Find where the given text appears and provide that cell's center as [X, Y] coordinate. 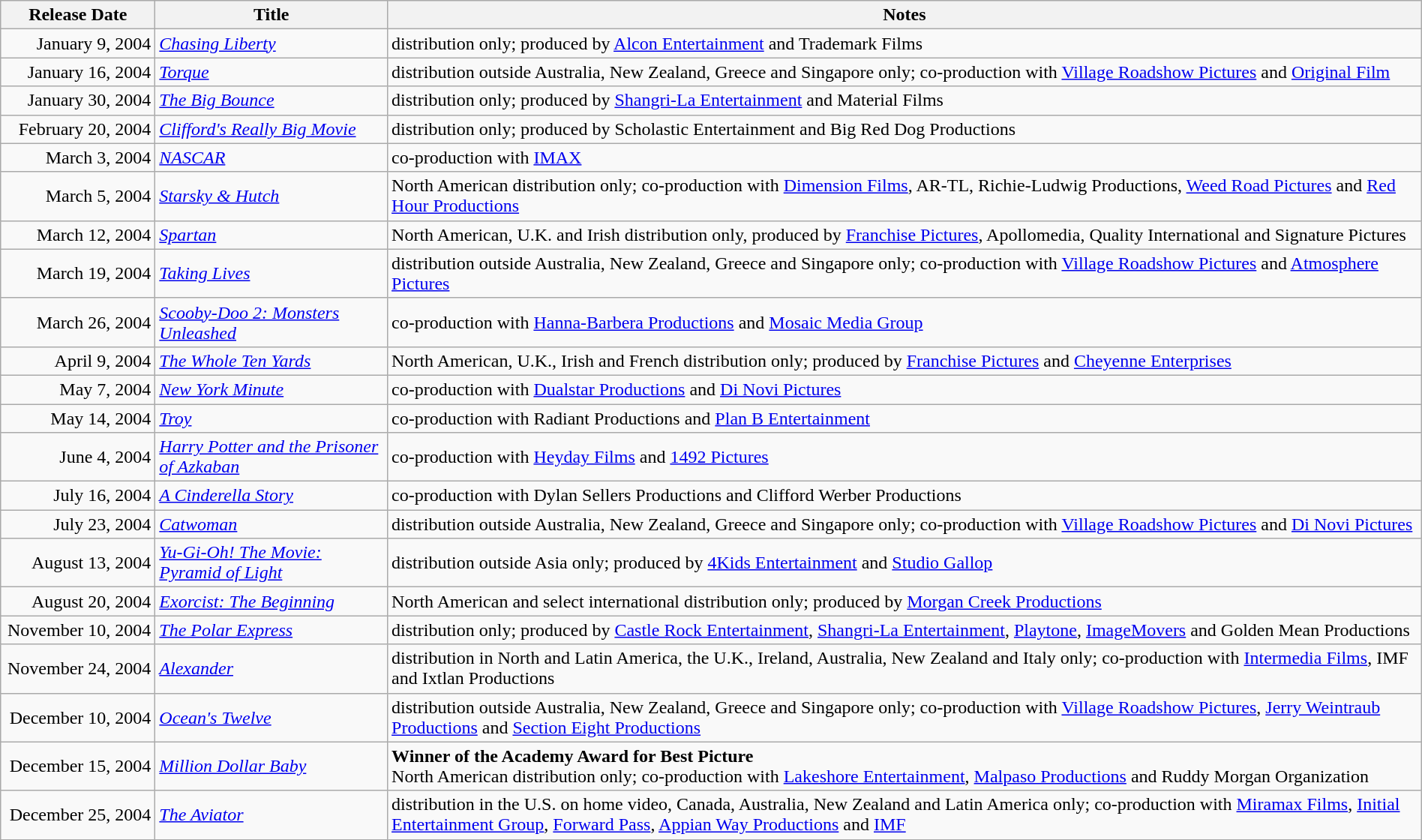
Notes [904, 15]
Chasing Liberty [271, 43]
July 23, 2004 [78, 524]
A Cinderella Story [271, 496]
distribution outside Australia, New Zealand, Greece and Singapore only; co-production with Village Roadshow Pictures and Atmosphere Pictures [904, 273]
Torque [271, 72]
co-production with Heyday Films and 1492 Pictures [904, 457]
Alexander [271, 669]
NASCAR [271, 157]
November 24, 2004 [78, 669]
January 9, 2004 [78, 43]
Ocean's Twelve [271, 717]
December 25, 2004 [78, 814]
distribution only; produced by Alcon Entertainment and Trademark Films [904, 43]
March 5, 2004 [78, 196]
January 30, 2004 [78, 100]
North American and select international distribution only; produced by Morgan Creek Productions [904, 601]
distribution only; produced by Scholastic Entertainment and Big Red Dog Productions [904, 129]
Spartan [271, 235]
Troy [271, 418]
The Polar Express [271, 630]
North American, U.K. and Irish distribution only, produced by Franchise Pictures, Apollomedia, Quality International and Signature Pictures [904, 235]
December 10, 2004 [78, 717]
November 10, 2004 [78, 630]
Million Dollar Baby [271, 766]
May 7, 2004 [78, 389]
March 26, 2004 [78, 322]
April 9, 2004 [78, 361]
July 16, 2004 [78, 496]
co-production with Radiant Productions and Plan B Entertainment [904, 418]
North American, U.K., Irish and French distribution only; produced by Franchise Pictures and Cheyenne Enterprises [904, 361]
distribution outside Australia, New Zealand, Greece and Singapore only; co-production with Village Roadshow Pictures and Original Film [904, 72]
Harry Potter and the Prisoner of Azkaban [271, 457]
Title [271, 15]
February 20, 2004 [78, 129]
August 13, 2004 [78, 562]
The Big Bounce [271, 100]
co-production with Dualstar Productions and Di Novi Pictures [904, 389]
distribution only; produced by Shangri-La Entertainment and Material Films [904, 100]
co-production with Dylan Sellers Productions and Clifford Werber Productions [904, 496]
Taking Lives [271, 273]
Yu-Gi-Oh! The Movie: Pyramid of Light [271, 562]
distribution outside Asia only; produced by 4Kids Entertainment and Studio Gallop [904, 562]
June 4, 2004 [78, 457]
Catwoman [271, 524]
New York Minute [271, 389]
Starsky & Hutch [271, 196]
co-production with IMAX [904, 157]
March 3, 2004 [78, 157]
The Whole Ten Yards [271, 361]
December 15, 2004 [78, 766]
Scooby-Doo 2: Monsters Unleashed [271, 322]
March 12, 2004 [78, 235]
The Aviator [271, 814]
January 16, 2004 [78, 72]
distribution only; produced by Castle Rock Entertainment, Shangri-La Entertainment, Playtone, ImageMovers and Golden Mean Productions [904, 630]
August 20, 2004 [78, 601]
May 14, 2004 [78, 418]
co-production with Hanna-Barbera Productions and Mosaic Media Group [904, 322]
North American distribution only; co-production with Dimension Films, AR-TL, Richie-Ludwig Productions, Weed Road Pictures and Red Hour Productions [904, 196]
Clifford's Really Big Movie [271, 129]
distribution outside Australia, New Zealand, Greece and Singapore only; co-production with Village Roadshow Pictures and Di Novi Pictures [904, 524]
Release Date [78, 15]
March 19, 2004 [78, 273]
Exorcist: The Beginning [271, 601]
